Pinpoint the cell where the given text exists, returning its (x, y) midpoint coordinate. 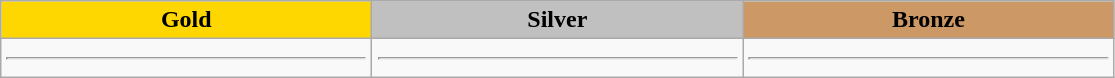
Gold (186, 20)
Bronze (928, 20)
Silver (558, 20)
